Locate the cell with the specified text and output its [x, y] center coordinate. 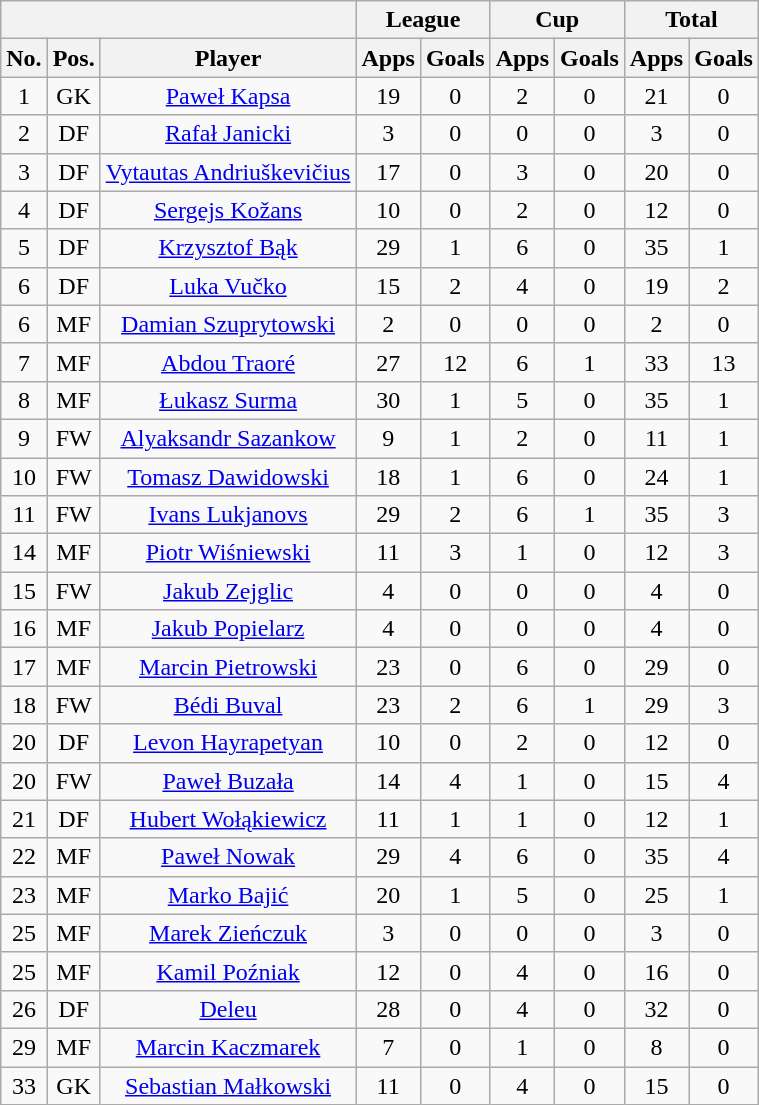
Total [691, 20]
Sergejs Kožans [228, 210]
Pos. [74, 58]
Łukasz Surma [228, 400]
24 [656, 477]
Cup [557, 20]
Deleu [228, 1009]
Tomasz Dawidowski [228, 477]
Paweł Kapsa [228, 96]
28 [388, 1009]
No. [24, 58]
Paweł Buzała [228, 781]
Marko Bajić [228, 895]
Abdou Traoré [228, 362]
Marcin Kaczmarek [228, 1047]
Bédi Buval [228, 705]
Paweł Nowak [228, 857]
Hubert Wołąkiewicz [228, 819]
Rafał Janicki [228, 134]
Jakub Popielarz [228, 629]
Vytautas Andriuškevičius [228, 172]
27 [388, 362]
30 [388, 400]
22 [24, 857]
Alyaksandr Sazankow [228, 438]
13 [724, 362]
Ivans Lukjanovs [228, 515]
Piotr Wiśniewski [228, 553]
Marcin Pietrowski [228, 667]
Player [228, 58]
Krzysztof Bąk [228, 248]
Sebastian Małkowski [228, 1085]
32 [656, 1009]
Levon Hayrapetyan [228, 743]
Kamil Poźniak [228, 971]
Luka Vučko [228, 286]
26 [24, 1009]
Damian Szuprytowski [228, 324]
Marek Zieńczuk [228, 933]
Jakub Zejglic [228, 591]
League [423, 20]
